Return the [x, y] coordinate for the center point of the cell that contains the specified text.  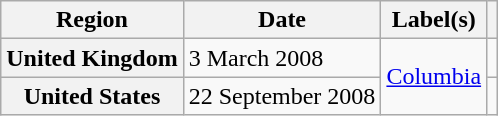
Region [92, 20]
Date [282, 20]
United States [92, 96]
United Kingdom [92, 58]
3 March 2008 [282, 58]
22 September 2008 [282, 96]
Label(s) [434, 20]
Columbia [434, 77]
